Output the [x, y] coordinate of the center of the cell containing the given text.  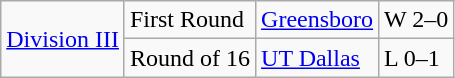
W 2–0 [416, 20]
First Round [190, 20]
L 0–1 [416, 58]
Greensboro [318, 20]
Round of 16 [190, 58]
Division III [63, 39]
UT Dallas [318, 58]
